From the cell containing the given text, extract its center point as (x, y) coordinate. 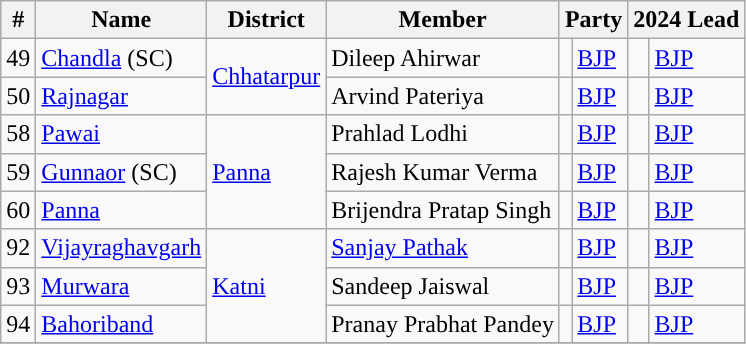
Rajnagar (122, 96)
Chandla (SC) (122, 58)
District (266, 20)
Pranay Prabhat Pandey (443, 324)
Arvind Pateriya (443, 96)
59 (18, 172)
60 (18, 210)
Sandeep Jaiswal (443, 286)
Member (443, 20)
93 (18, 286)
Pawai (122, 134)
94 (18, 324)
Bahoriband (122, 324)
Prahlad Lodhi (443, 134)
Rajesh Kumar Verma (443, 172)
# (18, 20)
92 (18, 248)
Chhatarpur (266, 77)
Murwara (122, 286)
58 (18, 134)
50 (18, 96)
Vijayraghavgarh (122, 248)
Katni (266, 286)
2024 Lead (686, 20)
49 (18, 58)
Name (122, 20)
Party (593, 20)
Dileep Ahirwar (443, 58)
Sanjay Pathak (443, 248)
Gunnaor (SC) (122, 172)
Brijendra Pratap Singh (443, 210)
